Determine the (X, Y) coordinate at the center of the cell enclosing the given text.  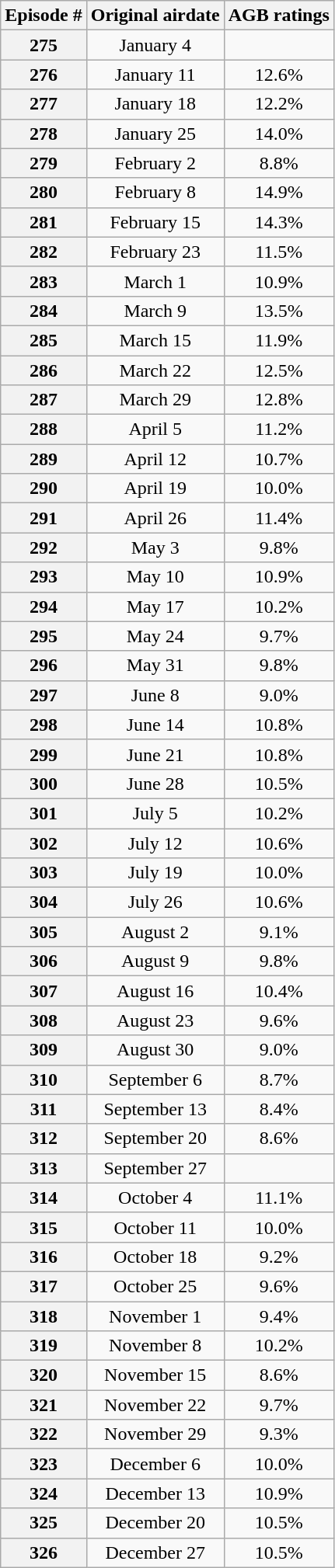
June 14 (155, 725)
325 (44, 1523)
9.3% (278, 1434)
297 (44, 695)
8.4% (278, 1109)
August 23 (155, 1020)
280 (44, 193)
307 (44, 991)
324 (44, 1493)
296 (44, 666)
283 (44, 281)
Original airdate (155, 16)
301 (44, 813)
11.4% (278, 518)
April 26 (155, 518)
320 (44, 1375)
January 18 (155, 104)
December 13 (155, 1493)
281 (44, 222)
14.3% (278, 222)
309 (44, 1050)
322 (44, 1434)
11.1% (278, 1198)
288 (44, 429)
February 23 (155, 252)
July 5 (155, 813)
11.2% (278, 429)
October 25 (155, 1286)
11.5% (278, 252)
314 (44, 1198)
276 (44, 75)
November 8 (155, 1346)
292 (44, 548)
319 (44, 1346)
July 19 (155, 873)
May 24 (155, 636)
October 18 (155, 1257)
300 (44, 784)
June 8 (155, 695)
278 (44, 134)
January 11 (155, 75)
9.4% (278, 1316)
February 15 (155, 222)
311 (44, 1109)
May 10 (155, 577)
November 29 (155, 1434)
303 (44, 873)
308 (44, 1020)
March 9 (155, 311)
317 (44, 1286)
285 (44, 340)
January 4 (155, 45)
December 20 (155, 1523)
May 3 (155, 548)
299 (44, 754)
February 2 (155, 163)
9.2% (278, 1257)
306 (44, 961)
12.5% (278, 370)
323 (44, 1464)
September 13 (155, 1109)
June 21 (155, 754)
291 (44, 518)
282 (44, 252)
9.1% (278, 932)
287 (44, 400)
12.6% (278, 75)
March 22 (155, 370)
April 5 (155, 429)
8.8% (278, 163)
12.8% (278, 400)
October 4 (155, 1198)
July 26 (155, 902)
September 27 (155, 1168)
November 22 (155, 1405)
14.9% (278, 193)
289 (44, 459)
316 (44, 1257)
January 25 (155, 134)
275 (44, 45)
315 (44, 1227)
April 12 (155, 459)
8.7% (278, 1080)
302 (44, 843)
May 31 (155, 666)
March 1 (155, 281)
298 (44, 725)
Episode # (44, 16)
326 (44, 1552)
August 2 (155, 932)
May 17 (155, 607)
13.5% (278, 311)
12.2% (278, 104)
August 30 (155, 1050)
December 27 (155, 1552)
305 (44, 932)
April 19 (155, 488)
November 15 (155, 1375)
290 (44, 488)
March 15 (155, 340)
August 16 (155, 991)
294 (44, 607)
284 (44, 311)
10.4% (278, 991)
December 6 (155, 1464)
June 28 (155, 784)
286 (44, 370)
September 6 (155, 1080)
October 11 (155, 1227)
318 (44, 1316)
February 8 (155, 193)
313 (44, 1168)
11.9% (278, 340)
March 29 (155, 400)
November 1 (155, 1316)
277 (44, 104)
293 (44, 577)
295 (44, 636)
10.7% (278, 459)
August 9 (155, 961)
AGB ratings (278, 16)
14.0% (278, 134)
310 (44, 1080)
321 (44, 1405)
312 (44, 1139)
304 (44, 902)
September 20 (155, 1139)
279 (44, 163)
July 12 (155, 843)
